Pinpoint the cell where the given text exists, returning its [x, y] midpoint coordinate. 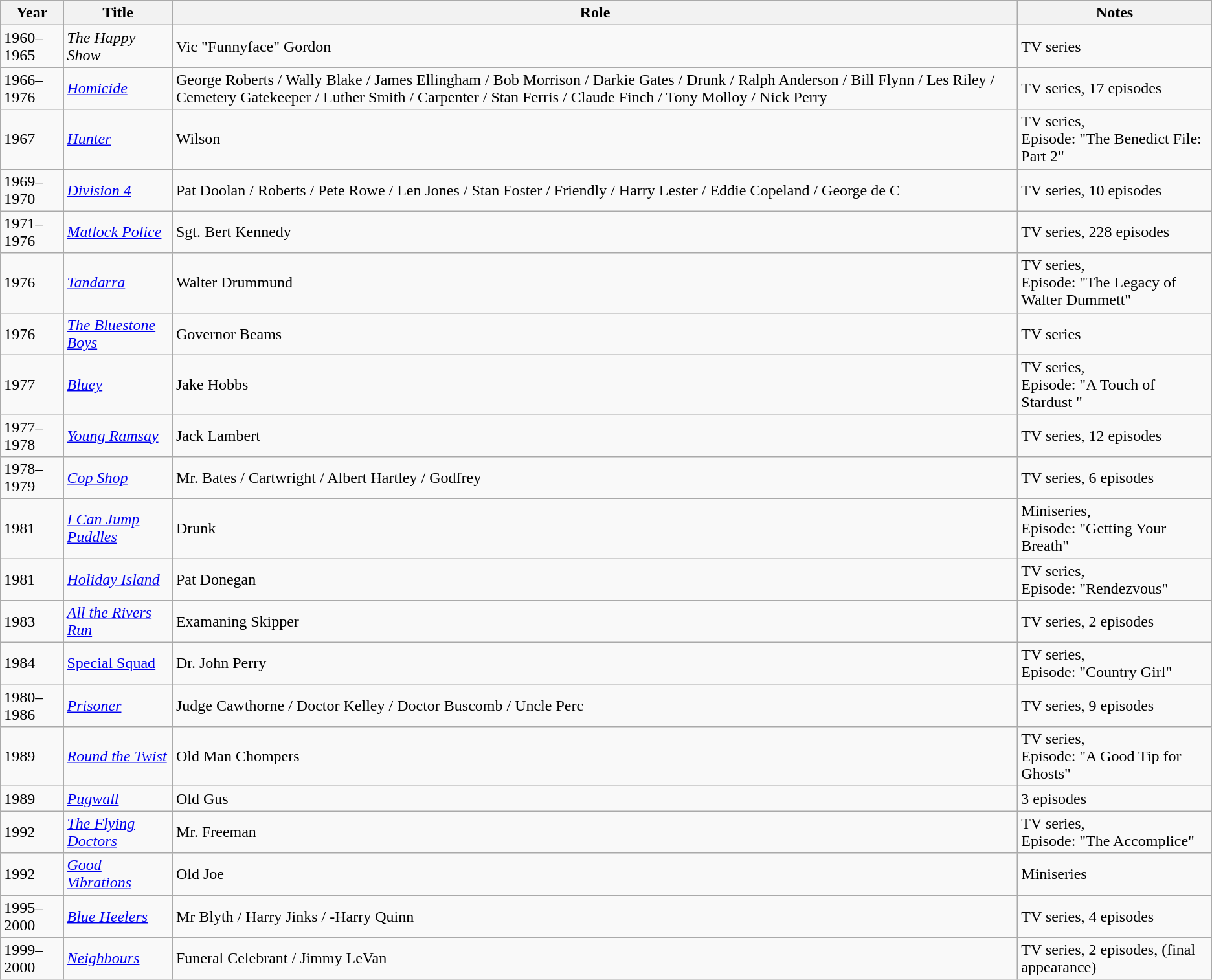
I Can Jump Puddles [118, 528]
Walter Drummund [594, 283]
TV series, 6 episodes [1115, 478]
TV series,Episode: "A Touch of Stardust " [1115, 384]
The Flying Doctors [118, 832]
Funeral Celebrant / Jimmy LeVan [594, 958]
Vic "Funnyface" Gordon [594, 47]
Division 4 [118, 190]
TV series, 228 episodes [1115, 232]
The Bluestone Boys [118, 334]
Pat Donegan [594, 579]
TV series,Episode: "Rendezvous" [1115, 579]
The Happy Show [118, 47]
Notes [1115, 13]
Drunk [594, 528]
Old Man Chompers [594, 757]
Holiday Island [118, 579]
1960–1965 [32, 47]
Bluey [118, 384]
1971–1976 [32, 232]
1969–1970 [32, 190]
Miniseries,Episode: "Getting Your Breath" [1115, 528]
Title [118, 13]
Tandarra [118, 283]
TV series, 2 episodes, (final appearance) [1115, 958]
TV series, 12 episodes [1115, 435]
Jack Lambert [594, 435]
1977–1978 [32, 435]
Role [594, 13]
Mr. Bates / Cartwright / Albert Hartley / Godfrey [594, 478]
1967 [32, 139]
1995–2000 [32, 917]
All the Rivers Run [118, 621]
1999–2000 [32, 958]
TV series, 17 episodes [1115, 88]
TV series,Episode: "The Legacy of Walter Dummett" [1115, 283]
Round the Twist [118, 757]
TV series,Episode: "Country Girl" [1115, 664]
Good Vibrations [118, 874]
TV series,Episode: "The Benedict File: Part 2" [1115, 139]
Governor Beams [594, 334]
TV series, 9 episodes [1115, 706]
Miniseries [1115, 874]
1980–1986 [32, 706]
Year [32, 13]
Homicide [118, 88]
Jake Hobbs [594, 384]
Prisoner [118, 706]
Neighbours [118, 958]
Cop Shop [118, 478]
Blue Heelers [118, 917]
TV series, 2 episodes [1115, 621]
TV series,Episode: "A Good Tip for Ghosts" [1115, 757]
TV series,Episode: "The Accomplice" [1115, 832]
TV series, 10 episodes [1115, 190]
3 episodes [1115, 799]
Examaning Skipper [594, 621]
Pat Doolan / Roberts / Pete Rowe / Len Jones / Stan Foster / Friendly / Harry Lester / Eddie Copeland / George de C [594, 190]
Wilson [594, 139]
1977 [32, 384]
Dr. John Perry [594, 664]
Special Squad [118, 664]
Sgt. Bert Kennedy [594, 232]
1978–1979 [32, 478]
1984 [32, 664]
Hunter [118, 139]
Matlock Police [118, 232]
Young Ramsay [118, 435]
Judge Cawthorne / Doctor Kelley / Doctor Buscomb / Uncle Perc [594, 706]
Mr Blyth / Harry Jinks / -Harry Quinn [594, 917]
Old Joe [594, 874]
Old Gus [594, 799]
Mr. Freeman [594, 832]
1983 [32, 621]
TV series, 4 episodes [1115, 917]
Pugwall [118, 799]
1966–1976 [32, 88]
